Return (X, Y) of the center of cell containing provided text 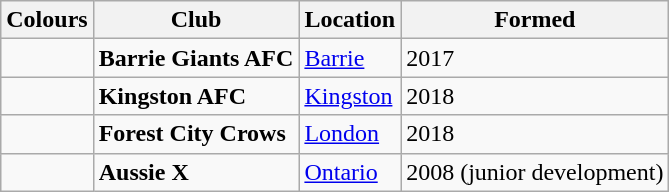
Barrie (350, 58)
Barrie Giants AFC (196, 58)
Kingston AFC (196, 96)
2008 (junior development) (535, 172)
Kingston (350, 96)
Aussie X (196, 172)
2017 (535, 58)
Colours (47, 20)
Location (350, 20)
London (350, 134)
Club (196, 20)
Formed (535, 20)
Forest City Crows (196, 134)
Ontario (350, 172)
